Return (X, Y) of the center of cell containing provided text 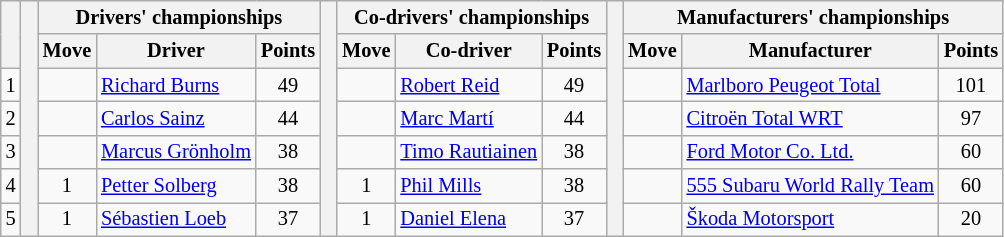
Manufacturers' championships (813, 17)
Co-driver (468, 51)
555 Subaru World Rally Team (810, 186)
Phil Mills (468, 186)
Daniel Elena (468, 219)
101 (971, 85)
Ford Motor Co. Ltd. (810, 152)
Petter Solberg (176, 186)
2 (11, 118)
4 (11, 186)
Richard Burns (176, 85)
Marc Martí (468, 118)
Robert Reid (468, 85)
Marcus Grönholm (176, 152)
Co-drivers' championships (472, 17)
97 (971, 118)
Timo Rautiainen (468, 152)
3 (11, 152)
Citroën Total WRT (810, 118)
Marlboro Peugeot Total (810, 85)
Carlos Sainz (176, 118)
5 (11, 219)
Drivers' championships (179, 17)
Driver (176, 51)
Sébastien Loeb (176, 219)
Manufacturer (810, 51)
Škoda Motorsport (810, 219)
20 (971, 219)
